Scan for the cell matching the given text and deliver its [x, y] coordinate at center. 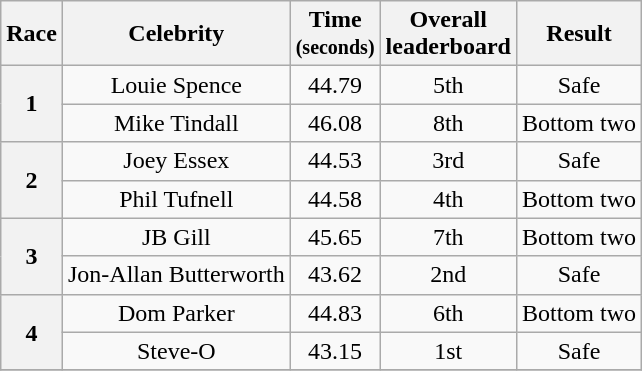
Dom Parker [176, 313]
46.08 [335, 123]
Joey Essex [176, 161]
43.15 [335, 351]
3rd [448, 161]
Result [578, 34]
Time(seconds) [335, 34]
Louie Spence [176, 85]
3 [32, 256]
Phil Tufnell [176, 199]
1st [448, 351]
Jon-Allan Butterworth [176, 275]
44.79 [335, 85]
Race [32, 34]
6th [448, 313]
2 [32, 180]
4th [448, 199]
4 [32, 332]
Celebrity [176, 34]
Steve-O [176, 351]
8th [448, 123]
1 [32, 104]
44.83 [335, 313]
JB Gill [176, 237]
44.53 [335, 161]
Mike Tindall [176, 123]
44.58 [335, 199]
Overallleaderboard [448, 34]
45.65 [335, 237]
2nd [448, 275]
7th [448, 237]
43.62 [335, 275]
5th [448, 85]
